Extract the (X, Y) coordinate from the center of the cell holding the provided text.  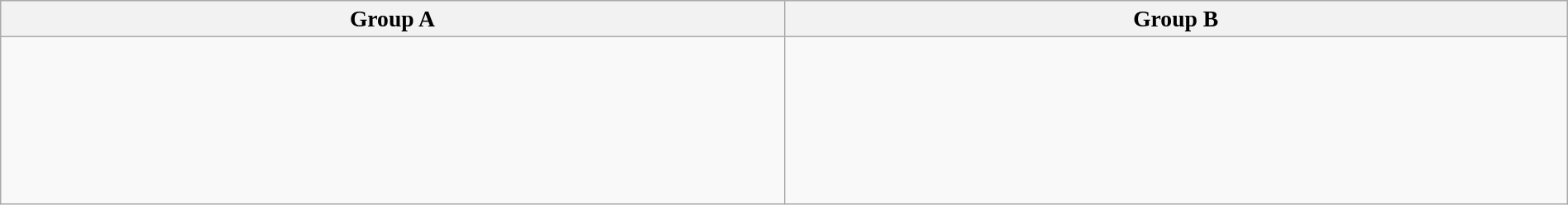
Group B (1176, 19)
Group A (392, 19)
